Capture the cell that displays the provided text and extract its (X, Y) central coordinate. 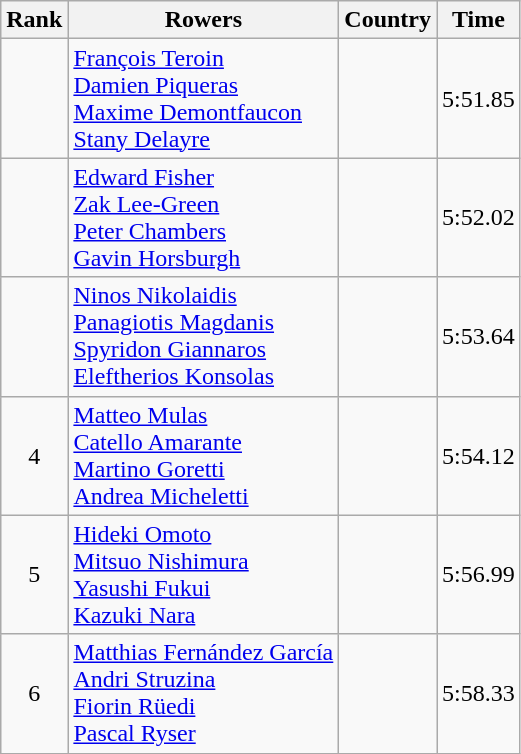
Rank (34, 20)
5:56.99 (479, 574)
Rowers (204, 20)
Edward FisherZak Lee-GreenPeter ChambersGavin Horsburgh (204, 218)
5:54.12 (479, 456)
Hideki OmotoMitsuo NishimuraYasushi FukuiKazuki Nara (204, 574)
Time (479, 20)
5:53.64 (479, 336)
6 (34, 694)
Matthias Fernández GarcíaAndri StruzinaFiorin RüediPascal Ryser (204, 694)
François TeroinDamien PiquerasMaxime DemontfauconStany Delayre (204, 98)
Ninos NikolaidisPanagiotis MagdanisSpyridon GiannarosEleftherios Konsolas (204, 336)
5 (34, 574)
5:51.85 (479, 98)
5:52.02 (479, 218)
4 (34, 456)
5:58.33 (479, 694)
Matteo MulasCatello AmaranteMartino GorettiAndrea Micheletti (204, 456)
Country (388, 20)
